Capture the cell that displays the provided text and extract its [x, y] central coordinate. 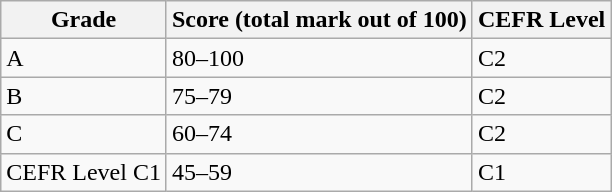
C [84, 134]
B [84, 96]
CEFR Level C1 [84, 172]
60–74 [319, 134]
A [84, 58]
75–79 [319, 96]
80–100 [319, 58]
Grade [84, 20]
C1 [541, 172]
Score (total mark out of 100) [319, 20]
45–59 [319, 172]
CEFR Level [541, 20]
